Provide the (X, Y) coordinate of the cell's center where the given text is located.  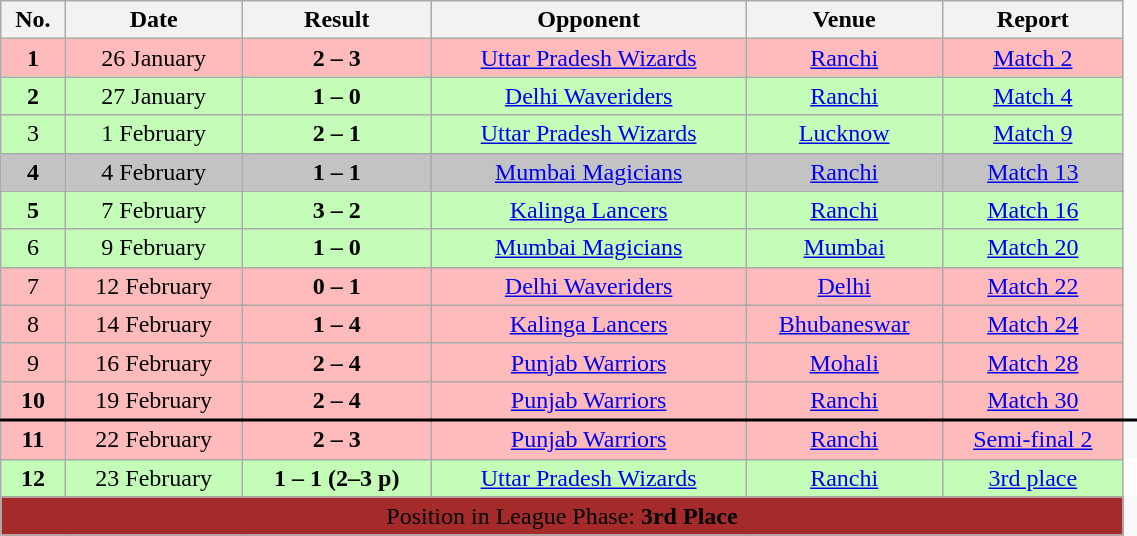
4 (33, 172)
12 February (154, 286)
Match 2 (1032, 58)
1 – 4 (336, 324)
Semi-final 2 (1032, 440)
3 (33, 134)
No. (33, 20)
Bhubaneswar (844, 324)
26 January (154, 58)
6 (33, 248)
Opponent (588, 20)
Report (1032, 20)
1 – 1 (336, 172)
2 – 1 (336, 134)
27 January (154, 96)
22 February (154, 440)
Match 4 (1032, 96)
23 February (154, 478)
Match 22 (1032, 286)
19 February (154, 400)
Lucknow (844, 134)
9 February (154, 248)
Match 28 (1032, 362)
Match 30 (1032, 400)
14 February (154, 324)
4 February (154, 172)
16 February (154, 362)
10 (33, 400)
Date (154, 20)
11 (33, 440)
9 (33, 362)
12 (33, 478)
7 February (154, 210)
Mohali (844, 362)
Result (336, 20)
Delhi (844, 286)
Match 20 (1032, 248)
3rd place (1032, 478)
5 (33, 210)
Match 13 (1032, 172)
Match 24 (1032, 324)
1 – 1 (2–3 p) (336, 478)
Position in League Phase: 3rd Place (562, 516)
0 – 1 (336, 286)
2 (33, 96)
3 – 2 (336, 210)
1 February (154, 134)
Match 9 (1032, 134)
Venue (844, 20)
8 (33, 324)
Mumbai (844, 248)
Match 16 (1032, 210)
7 (33, 286)
1 (33, 58)
